From the cell containing the given text, extract its center point as (x, y) coordinate. 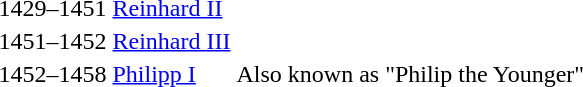
Reinhard III (172, 41)
